Provide the (x, y) coordinate of the cell's center where the given text is located.  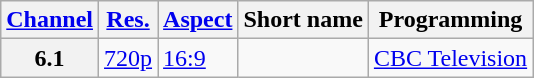
6.1 (50, 58)
720p (128, 58)
Res. (128, 20)
Short name (303, 20)
16:9 (198, 58)
Programming (450, 20)
CBC Television (450, 58)
Aspect (198, 20)
Channel (50, 20)
